Provide the [X, Y] coordinate of the cell's center where the given text is located.  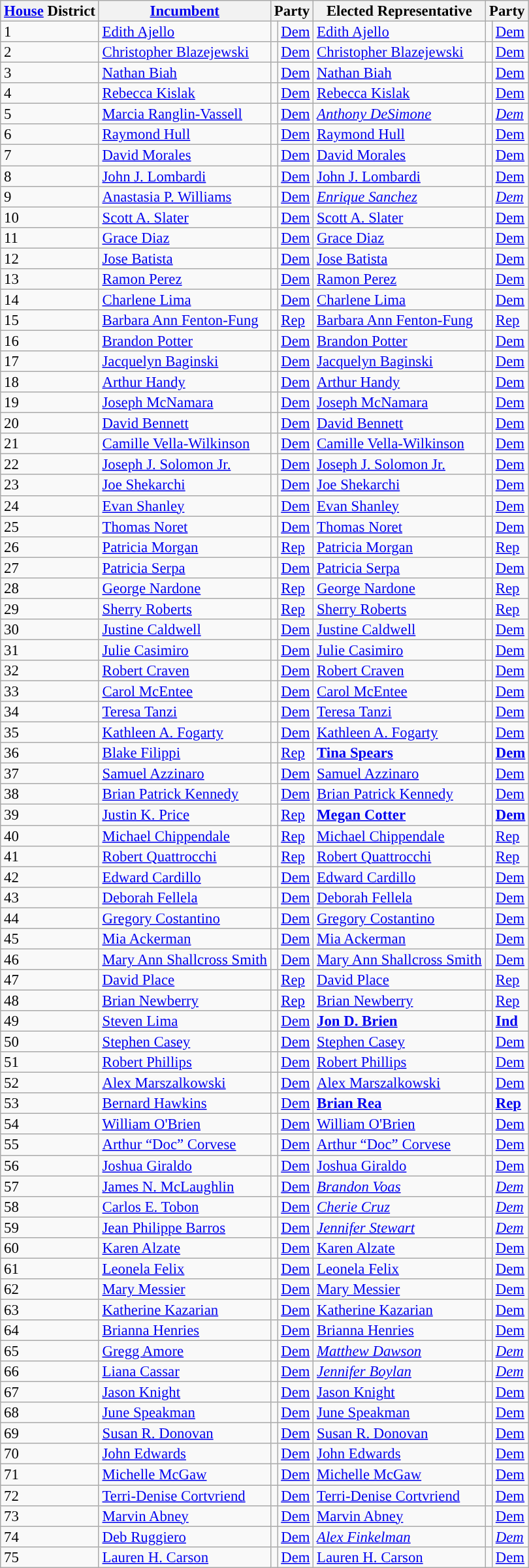
Bernard Hawkins [184, 1103]
73 [50, 1516]
Gregg Amore [184, 1351]
Deb Ruggiero [184, 1537]
3 [50, 73]
19 [50, 403]
7 [50, 155]
1 [50, 32]
8 [50, 176]
55 [50, 1145]
15 [50, 320]
21 [50, 444]
37 [50, 774]
Brandon Voas [400, 1186]
71 [50, 1475]
70 [50, 1454]
11 [50, 238]
62 [50, 1289]
20 [50, 423]
Blake Filippi [184, 753]
54 [50, 1124]
67 [50, 1392]
28 [50, 589]
Incumbent [184, 11]
42 [50, 877]
Megan Cotter [400, 815]
39 [50, 815]
10 [50, 217]
61 [50, 1268]
22 [50, 465]
23 [50, 485]
James N. McLaughlin [184, 1186]
65 [50, 1351]
16 [50, 341]
46 [50, 959]
59 [50, 1227]
Cherie Cruz [400, 1207]
Jon D. Brien [400, 1021]
12 [50, 258]
35 [50, 733]
Marcia Ranglin-Vassell [184, 114]
52 [50, 1083]
6 [50, 134]
34 [50, 712]
69 [50, 1434]
13 [50, 279]
43 [50, 897]
Anastasia P. Williams [184, 196]
49 [50, 1021]
58 [50, 1207]
44 [50, 918]
48 [50, 1000]
40 [50, 836]
26 [50, 547]
57 [50, 1186]
68 [50, 1413]
5 [50, 114]
51 [50, 1062]
56 [50, 1165]
33 [50, 692]
60 [50, 1248]
36 [50, 753]
Jennifer Stewart [400, 1227]
50 [50, 1042]
Carlos E. Tobon [184, 1207]
Jean Philippe Barros [184, 1227]
47 [50, 980]
64 [50, 1330]
72 [50, 1496]
Elected Representative [400, 11]
27 [50, 568]
Enrique Sanchez [400, 196]
9 [50, 196]
29 [50, 609]
4 [50, 93]
25 [50, 527]
32 [50, 671]
17 [50, 361]
53 [50, 1103]
Alex Finkelman [400, 1537]
2 [50, 52]
Brian Rea [400, 1103]
30 [50, 630]
66 [50, 1372]
Ind [510, 1021]
House District [50, 11]
24 [50, 506]
63 [50, 1310]
Anthony DeSimone [400, 114]
Liana Cassar [184, 1372]
Jennifer Boylan [400, 1372]
18 [50, 382]
Tina Spears [400, 753]
38 [50, 795]
Matthew Dawson [400, 1351]
Steven Lima [184, 1021]
14 [50, 300]
74 [50, 1537]
31 [50, 650]
75 [50, 1557]
41 [50, 856]
Justin K. Price [184, 815]
45 [50, 939]
